Determine the [x, y] coordinate at the center of the cell enclosing the given text.  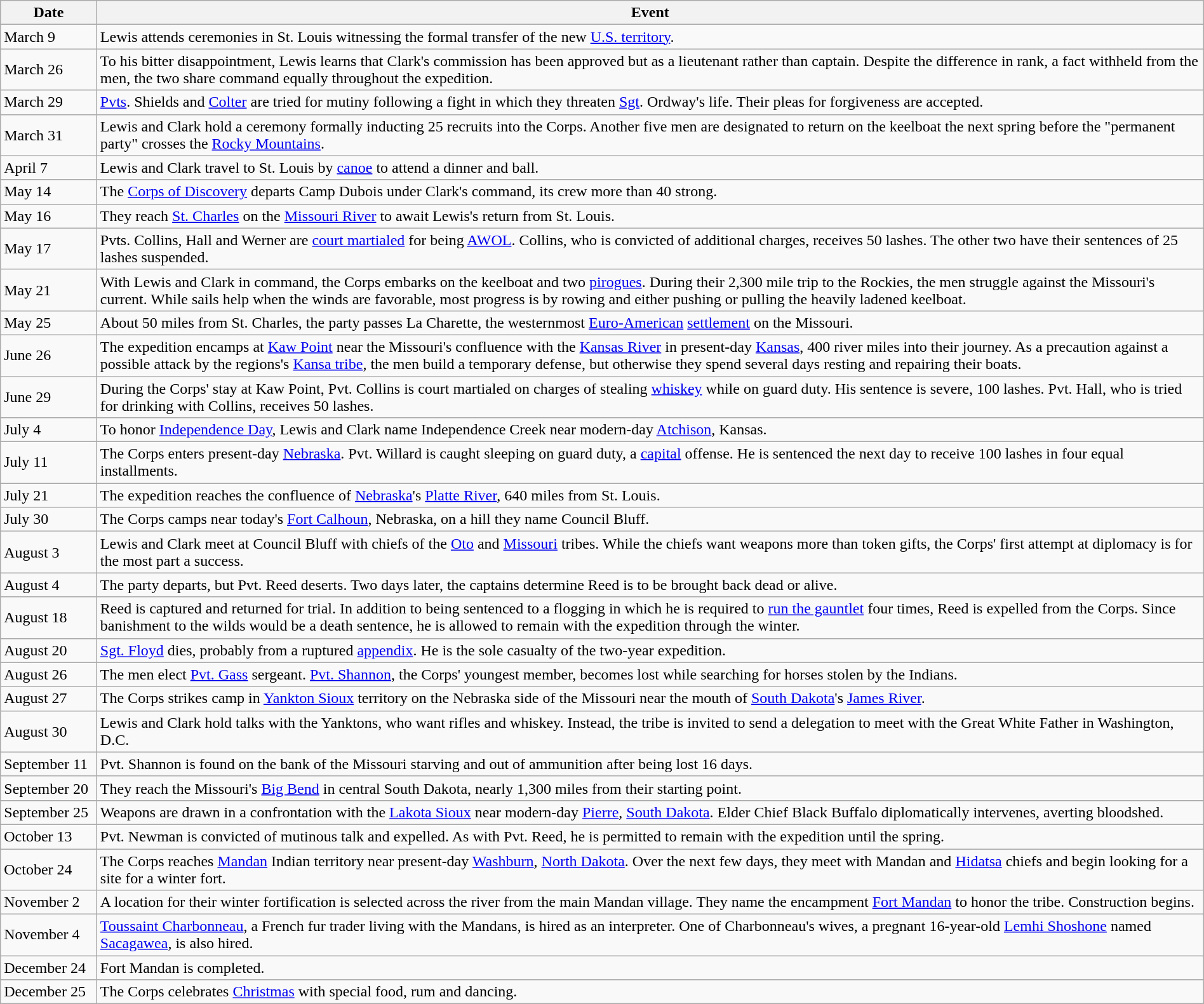
July 21 [49, 495]
The Corps of Discovery departs Camp Dubois under Clark's command, its crew more than 40 strong. [650, 192]
August 30 [49, 732]
March 29 [49, 102]
To honor Independence Day, Lewis and Clark name Independence Creek near modern-day Atchison, Kansas. [650, 430]
November 2 [49, 902]
July 11 [49, 462]
May 17 [49, 249]
August 27 [49, 699]
The party departs, but Pvt. Reed deserts. Two days later, the captains determine Reed is to be brought back dead or alive. [650, 585]
Fort Mandan is completed. [650, 968]
August 4 [49, 585]
August 3 [49, 552]
Lewis and Clark travel to St. Louis by canoe to attend a dinner and ball. [650, 168]
March 26 [49, 70]
April 7 [49, 168]
May 25 [49, 323]
August 20 [49, 650]
Sgt. Floyd dies, probably from a ruptured appendix. He is the sole casualty of the two-year expedition. [650, 650]
October 13 [49, 836]
Date [49, 13]
December 24 [49, 968]
The Corps celebrates Christmas with special food, rum and dancing. [650, 992]
September 20 [49, 788]
September 25 [49, 812]
March 9 [49, 37]
They reach St. Charles on the Missouri River to await Lewis's return from St. Louis. [650, 216]
Pvts. Shields and Colter are tried for mutiny following a fight in which they threaten Sgt. Ordway's life. Their pleas for forgiveness are accepted. [650, 102]
September 11 [49, 764]
July 30 [49, 519]
The Corps camps near today's Fort Calhoun, Nebraska, on a hill they name Council Bluff. [650, 519]
The Corps strikes camp in Yankton Sioux territory on the Nebraska side of the Missouri near the mouth of South Dakota's James River. [650, 699]
August 26 [49, 674]
June 29 [49, 396]
Pvt. Shannon is found on the bank of the Missouri starving and out of ammunition after being lost 16 days. [650, 764]
March 31 [49, 135]
June 26 [49, 356]
May 14 [49, 192]
The men elect Pvt. Gass sergeant. Pvt. Shannon, the Corps' youngest member, becomes lost while searching for horses stolen by the Indians. [650, 674]
About 50 miles from St. Charles, the party passes La Charette, the westernmost Euro-American settlement on the Missouri. [650, 323]
Pvt. Newman is convicted of mutinous talk and expelled. As with Pvt. Reed, he is permitted to remain with the expedition until the spring. [650, 836]
May 21 [49, 290]
May 16 [49, 216]
July 4 [49, 430]
Event [650, 13]
October 24 [49, 869]
The expedition reaches the confluence of Nebraska's Platte River, 640 miles from St. Louis. [650, 495]
December 25 [49, 992]
November 4 [49, 935]
They reach the Missouri's Big Bend in central South Dakota, nearly 1,300 miles from their starting point. [650, 788]
Lewis attends ceremonies in St. Louis witnessing the formal transfer of the new U.S. territory. [650, 37]
August 18 [49, 617]
